Locate the cell with the specified text and output its (X, Y) center coordinate. 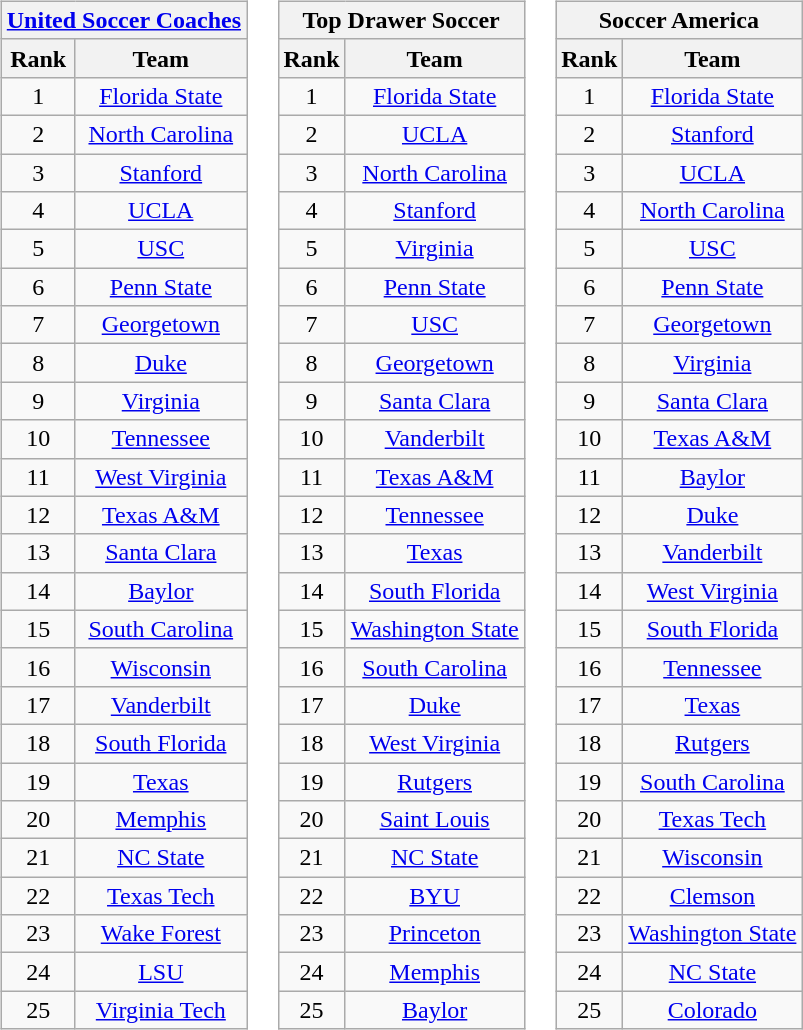
Saint Louis (434, 820)
Soccer America (679, 20)
BYU (434, 896)
Virginia Tech (160, 1010)
Colorado (712, 1010)
LSU (160, 972)
Clemson (712, 896)
United Soccer Coaches (124, 20)
Top Drawer Soccer (401, 20)
Princeton (434, 934)
Wake Forest (160, 934)
